Detect which cell encompasses the target text, then output its [x, y] center coordinate. 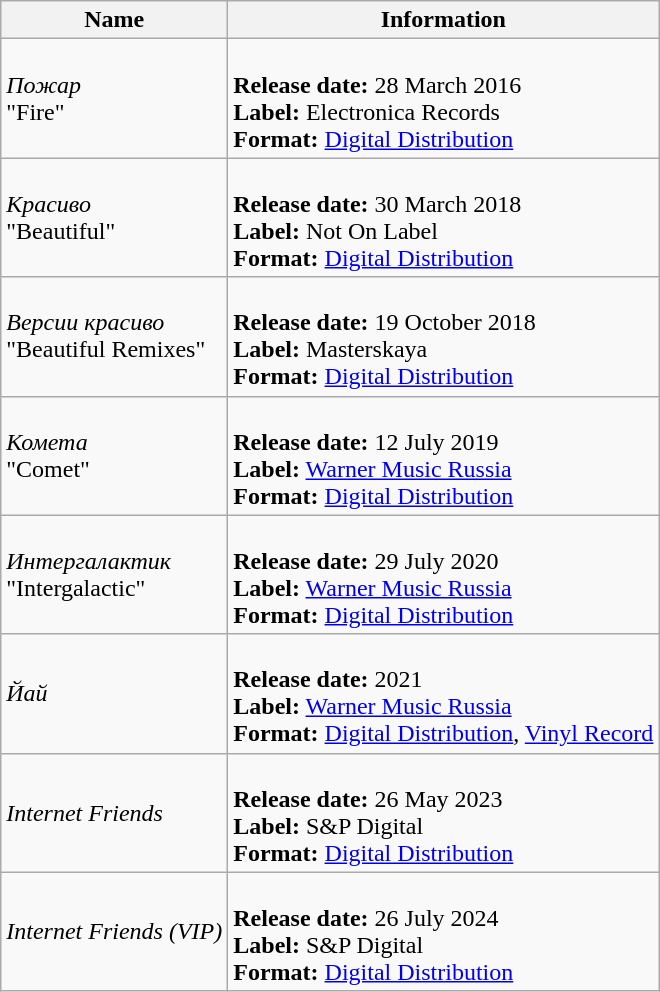
Release date: 28 March 2016 Label: Electronica Records Format: Digital Distribution [444, 98]
Версии красиво"Beautiful Remixes" [114, 336]
Йай [114, 694]
Комета"Comet" [114, 456]
Information [444, 20]
Release date: 29 July 2020 Label: Warner Music Russia Format: Digital Distribution [444, 574]
Release date: 19 October 2018 Label: Masterskaya Format: Digital Distribution [444, 336]
Красиво"Beautiful" [114, 218]
Internet Friends (VIP) [114, 932]
Release date: 12 July 2019 Label: Warner Music Russia Format: Digital Distribution [444, 456]
Интергалактик"Intergalactic" [114, 574]
Release date: 2021 Label: Warner Music Russia Format: Digital Distribution, Vinyl Record [444, 694]
Пожар"Fire" [114, 98]
Release date: 30 March 2018 Label: Not On Label Format: Digital Distribution [444, 218]
Internet Friends [114, 812]
Release date: 26 July 2024 Label: S&P Digital Format: Digital Distribution [444, 932]
Release date: 26 May 2023 Label: S&P Digital Format: Digital Distribution [444, 812]
Name [114, 20]
